Locate the cell with the specified text and output its [x, y] center coordinate. 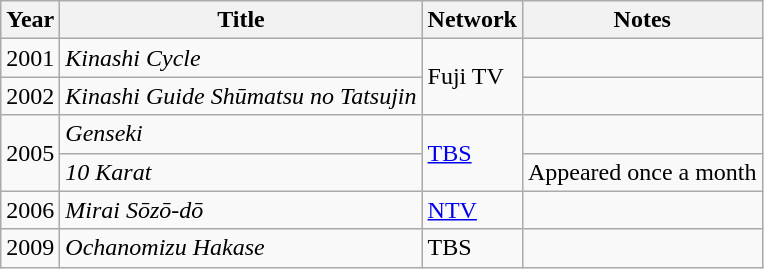
Year [30, 20]
Network [472, 20]
Kinashi Cycle [241, 58]
Kinashi Guide Shūmatsu no Tatsujin [241, 96]
2006 [30, 210]
Notes [642, 20]
2005 [30, 153]
Fuji TV [472, 77]
2001 [30, 58]
Ochanomizu Hakase [241, 248]
10 Karat [241, 172]
2002 [30, 96]
Mirai Sōzō-dō [241, 210]
2009 [30, 248]
Genseki [241, 134]
Title [241, 20]
NTV [472, 210]
Appeared once a month [642, 172]
